Return the [X, Y] coordinate for the center point of the cell that contains the specified text.  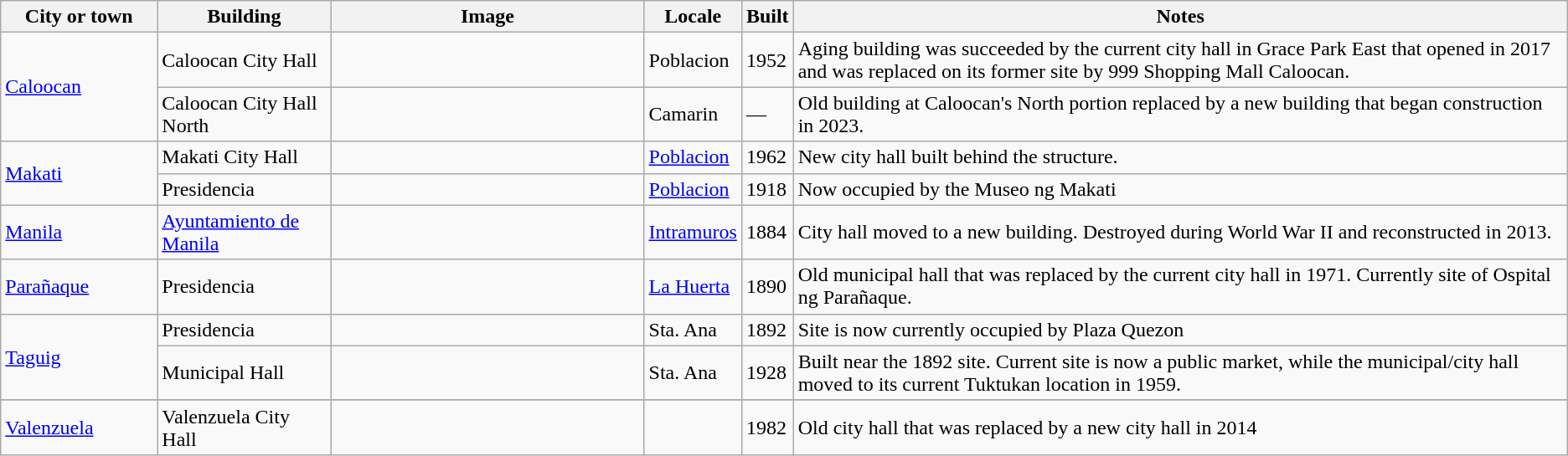
— [767, 114]
Parañaque [79, 286]
1952 [767, 60]
1892 [767, 330]
Site is now currently occupied by Plaza Quezon [1180, 330]
Built [767, 17]
City or town [79, 17]
Building [245, 17]
1982 [767, 427]
La Huerta [693, 286]
Old city hall that was replaced by a new city hall in 2014 [1180, 427]
Locale [693, 17]
Makati [79, 173]
Notes [1180, 17]
Municipal Hall [245, 373]
1928 [767, 373]
Valenzuela [79, 427]
1884 [767, 233]
Now occupied by the Museo ng Makati [1180, 189]
Manila [79, 233]
Old municipal hall that was replaced by the current city hall in 1971. Currently site of Ospital ng Parañaque. [1180, 286]
1962 [767, 157]
Built near the 1892 site. Current site is now a public market, while the municipal/city hall moved to its current Tuktukan location in 1959. [1180, 373]
Camarin [693, 114]
Image [487, 17]
Intramuros [693, 233]
1918 [767, 189]
Caloocan City Hall North [245, 114]
Makati City Hall [245, 157]
City hall moved to a new building. Destroyed during World War II and reconstructed in 2013. [1180, 233]
1890 [767, 286]
Taguig [79, 356]
Valenzuela City Hall [245, 427]
Old building at Caloocan's North portion replaced by a new building that began construction in 2023. [1180, 114]
Caloocan [79, 87]
Ayuntamiento de Manila [245, 233]
New city hall built behind the structure. [1180, 157]
Caloocan City Hall [245, 60]
